Extract the [X, Y] coordinate from the center of the cell holding the provided text.  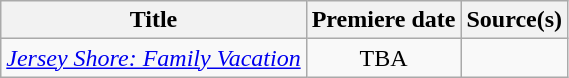
Title [154, 20]
Jersey Shore: Family Vacation [154, 58]
TBA [384, 58]
Premiere date [384, 20]
Source(s) [514, 20]
